Find where the given text appears and provide that cell's center as (x, y) coordinate. 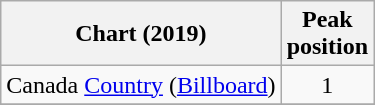
Canada Country (Billboard) (141, 85)
Peak position (327, 34)
1 (327, 85)
Chart (2019) (141, 34)
